Provide the [X, Y] coordinate of the cell's center where the given text is located.  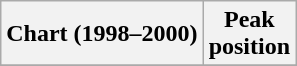
Peakposition [249, 34]
Chart (1998–2000) [102, 34]
